For the text-containing cell, return its midpoint in (X, Y) coordinate format. 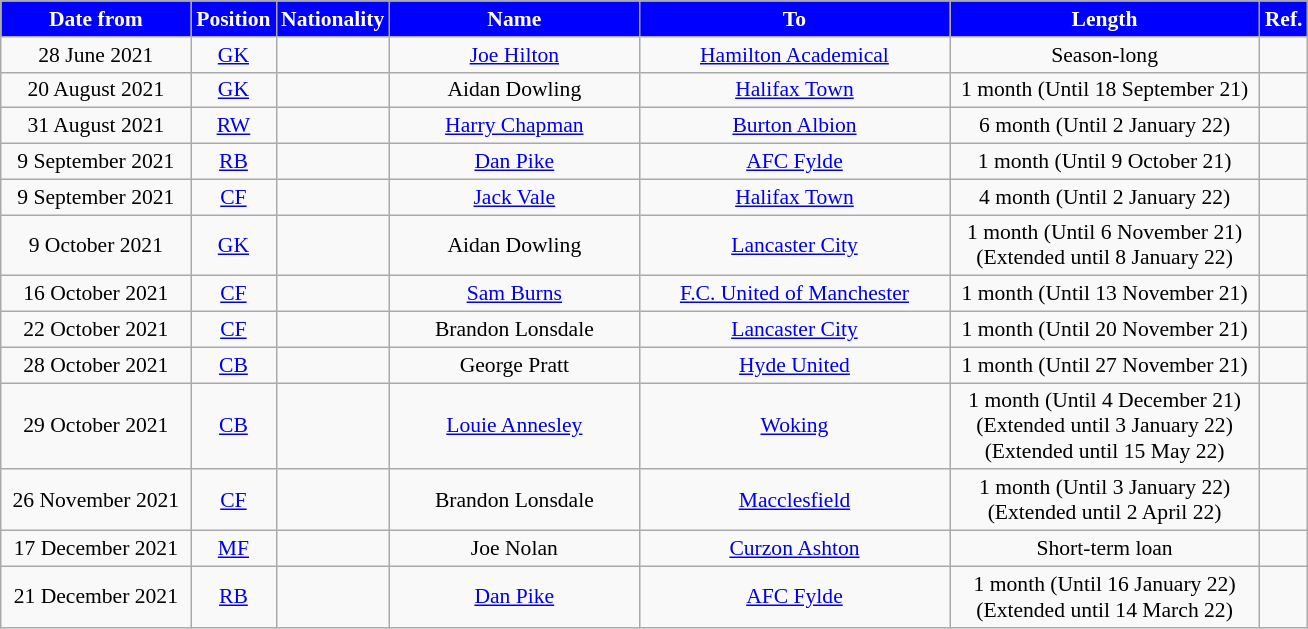
Louie Annesley (514, 426)
Harry Chapman (514, 126)
Name (514, 19)
RW (234, 126)
MF (234, 549)
Joe Nolan (514, 549)
6 month (Until 2 January 22) (1105, 126)
1 month (Until 13 November 21) (1105, 294)
1 month (Until 18 September 21) (1105, 90)
21 December 2021 (96, 596)
1 month (Until 20 November 21) (1105, 330)
Short-term loan (1105, 549)
To (794, 19)
Date from (96, 19)
1 month (Until 27 November 21) (1105, 365)
Woking (794, 426)
1 month (Until 4 December 21)(Extended until 3 January 22)(Extended until 15 May 22) (1105, 426)
Nationality (332, 19)
Length (1105, 19)
Jack Vale (514, 197)
28 October 2021 (96, 365)
Ref. (1284, 19)
Season-long (1105, 55)
1 month (Until 16 January 22)(Extended until 14 March 22) (1105, 596)
Hamilton Academical (794, 55)
1 month (Until 6 November 21)(Extended until 8 January 22) (1105, 246)
1 month (Until 3 January 22) (Extended until 2 April 22) (1105, 500)
20 August 2021 (96, 90)
Position (234, 19)
Joe Hilton (514, 55)
28 June 2021 (96, 55)
Macclesfield (794, 500)
31 August 2021 (96, 126)
F.C. United of Manchester (794, 294)
Sam Burns (514, 294)
29 October 2021 (96, 426)
Hyde United (794, 365)
Burton Albion (794, 126)
9 October 2021 (96, 246)
22 October 2021 (96, 330)
Curzon Ashton (794, 549)
1 month (Until 9 October 21) (1105, 162)
4 month (Until 2 January 22) (1105, 197)
26 November 2021 (96, 500)
16 October 2021 (96, 294)
17 December 2021 (96, 549)
George Pratt (514, 365)
